Return the [X, Y] coordinate for the center point of the cell that contains the specified text.  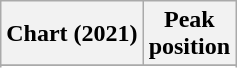
Chart (2021) [72, 34]
Peakposition [189, 34]
